From the cell containing the given text, extract its center point as [x, y] coordinate. 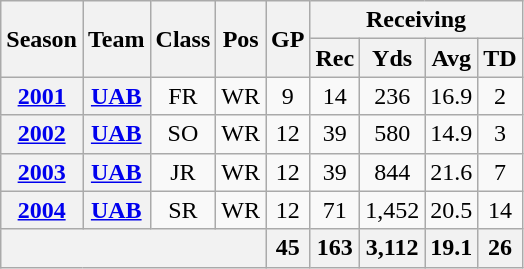
FR [183, 96]
TD [500, 58]
Season [42, 39]
20.5 [452, 210]
SO [183, 134]
GP [288, 39]
71 [335, 210]
7 [500, 172]
163 [335, 248]
2002 [42, 134]
Rec [335, 58]
580 [392, 134]
Yds [392, 58]
Team [116, 39]
Pos [241, 39]
26 [500, 248]
3 [500, 134]
2 [500, 96]
21.6 [452, 172]
14.9 [452, 134]
9 [288, 96]
2003 [42, 172]
236 [392, 96]
Class [183, 39]
JR [183, 172]
19.1 [452, 248]
2001 [42, 96]
Receiving [416, 20]
1,452 [392, 210]
Avg [452, 58]
45 [288, 248]
2004 [42, 210]
3,112 [392, 248]
16.9 [452, 96]
844 [392, 172]
SR [183, 210]
